Output the (X, Y) coordinate of the center of the cell containing the given text.  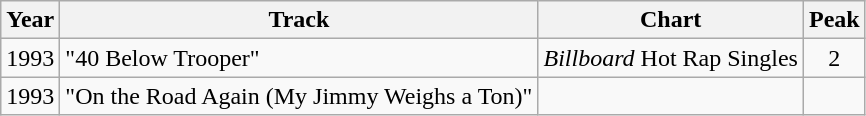
Track (299, 20)
"On the Road Again (My Jimmy Weighs a Ton)" (299, 96)
Billboard Hot Rap Singles (671, 58)
Chart (671, 20)
Year (30, 20)
"40 Below Trooper" (299, 58)
Peak (834, 20)
2 (834, 58)
